Scan for the cell matching the given text and deliver its [x, y] coordinate at center. 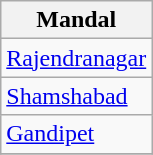
Rajendranagar [76, 58]
Gandipet [76, 134]
Mandal [76, 20]
Shamshabad [76, 96]
